Scan for the cell matching the given text and deliver its (X, Y) coordinate at center. 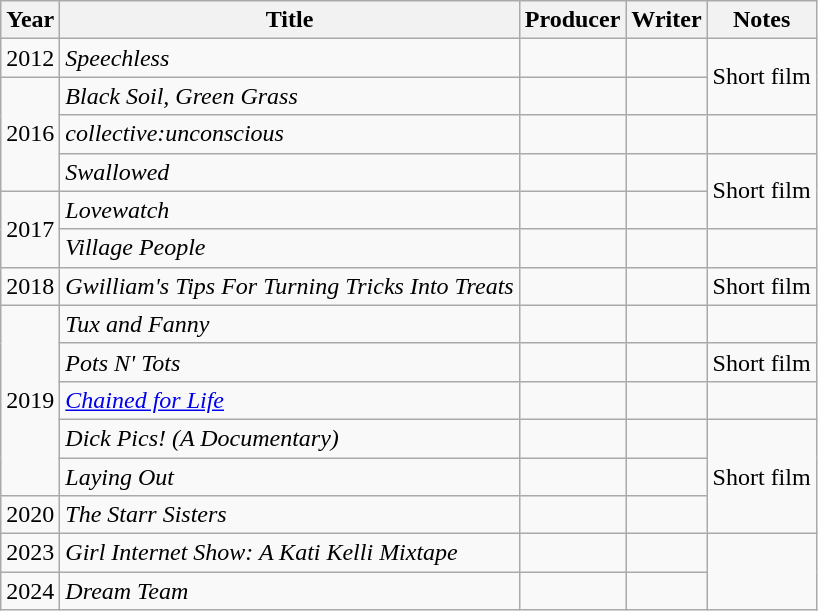
Writer (666, 20)
Village People (290, 248)
The Starr Sisters (290, 515)
Dick Pics! (A Documentary) (290, 438)
Year (30, 20)
Producer (572, 20)
Chained for Life (290, 400)
Dream Team (290, 591)
Swallowed (290, 172)
2012 (30, 58)
2018 (30, 286)
2017 (30, 229)
Lovewatch (290, 210)
2020 (30, 515)
Pots N' Tots (290, 362)
Notes (762, 20)
Tux and Fanny (290, 324)
collective:unconscious (290, 134)
Speechless (290, 58)
2024 (30, 591)
Black Soil, Green Grass (290, 96)
Title (290, 20)
Laying Out (290, 477)
Gwilliam's Tips For Turning Tricks Into Treats (290, 286)
Girl Internet Show: A Kati Kelli Mixtape (290, 553)
2019 (30, 400)
2016 (30, 134)
2023 (30, 553)
